Capture the cell that displays the provided text and extract its (x, y) central coordinate. 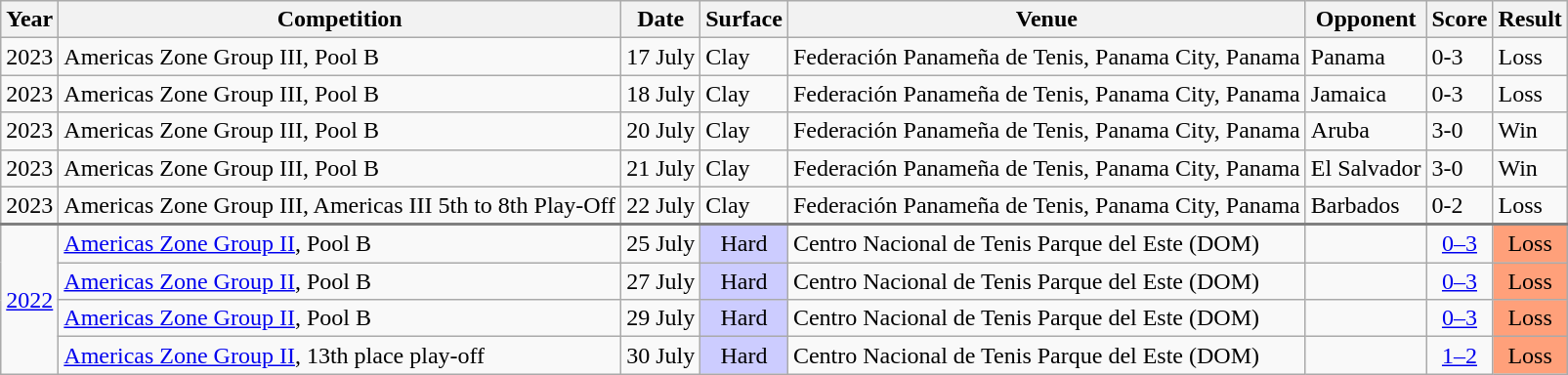
Surface (744, 20)
Score (1460, 20)
Competition (340, 20)
1–2 (1460, 355)
Opponent (1366, 20)
El Salvador (1366, 168)
Year (29, 20)
20 July (660, 131)
Panama (1366, 57)
Barbados (1366, 205)
29 July (660, 318)
18 July (660, 94)
30 July (660, 355)
Date (660, 20)
Americas Zone Group II, 13th place play-off (340, 355)
25 July (660, 244)
Aruba (1366, 131)
Venue (1046, 20)
17 July (660, 57)
0-2 (1460, 205)
22 July (660, 205)
2022 (29, 299)
21 July (660, 168)
Result (1530, 20)
Americas Zone Group III, Americas III 5th to 8th Play-Off (340, 205)
27 July (660, 281)
Jamaica (1366, 94)
